Pinpoint the cell where the given text exists, returning its (x, y) midpoint coordinate. 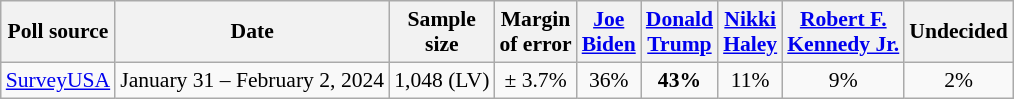
SurveyUSA (58, 80)
JoeBiden (609, 32)
43% (680, 80)
Date (252, 32)
36% (609, 80)
1,048 (LV) (442, 80)
2% (958, 80)
Robert F.Kennedy Jr. (843, 32)
11% (750, 80)
9% (843, 80)
January 31 – February 2, 2024 (252, 80)
Samplesize (442, 32)
± 3.7% (535, 80)
Poll source (58, 32)
Undecided (958, 32)
NikkiHaley (750, 32)
DonaldTrump (680, 32)
Marginof error (535, 32)
